For the text-containing cell, return its midpoint in (x, y) coordinate format. 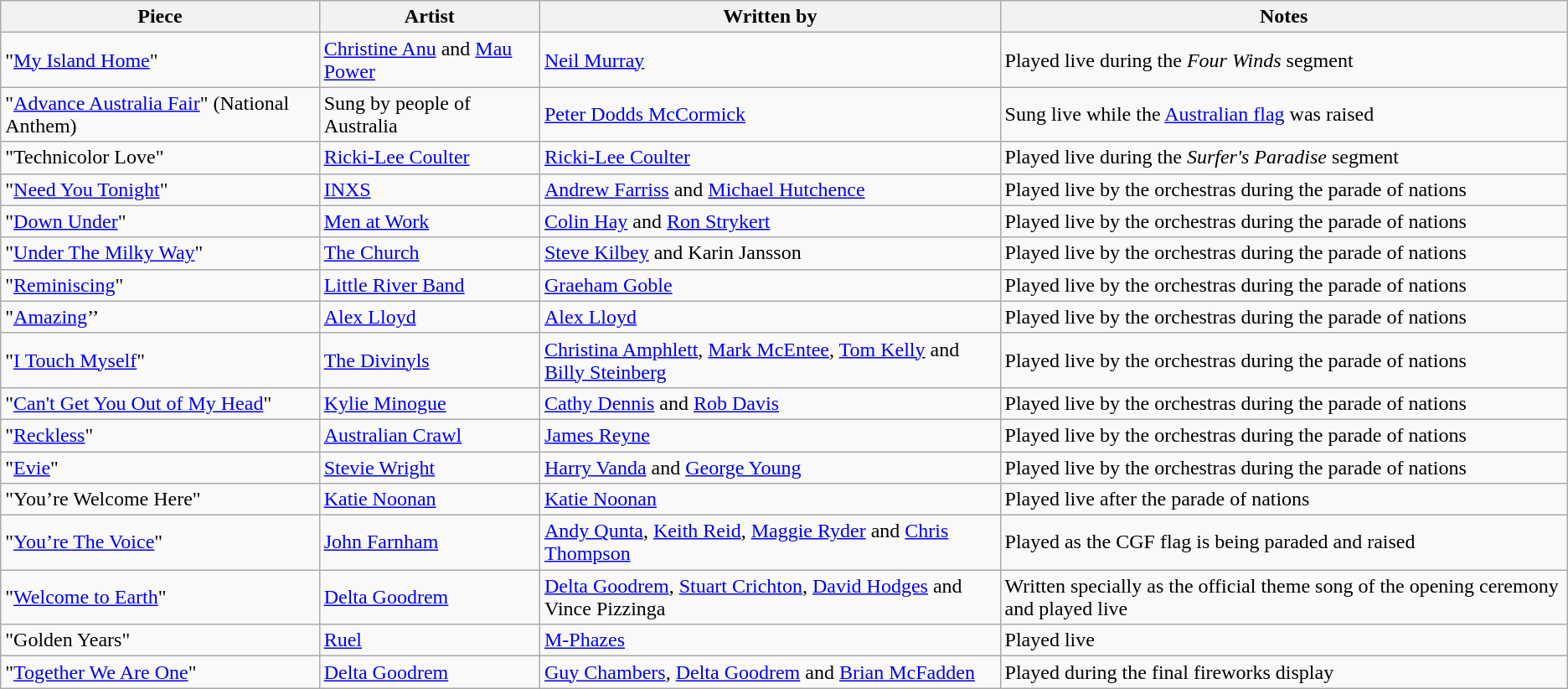
Sung live while the Australian flag was raised (1283, 114)
Piece (160, 17)
"Welcome to Earth" (160, 597)
"I Touch Myself" (160, 360)
"My Island Home" (160, 60)
Delta Goodrem, Stuart Crichton, David Hodges and Vince Pizzinga (770, 597)
Graeham Goble (770, 285)
Played live after the parade of nations (1283, 500)
Ruel (429, 640)
"Together We Are One" (160, 672)
Neil Murray (770, 60)
M-Phazes (770, 640)
Christine Anu and Mau Power (429, 60)
Men at Work (429, 221)
"Evie" (160, 467)
Colin Hay and Ron Strykert (770, 221)
Played live (1283, 640)
Notes (1283, 17)
Harry Vanda and George Young (770, 467)
"Under The Milky Way" (160, 253)
Kylie Minogue (429, 403)
Cathy Dennis and Rob Davis (770, 403)
Peter Dodds McCormick (770, 114)
Artist (429, 17)
"Can't Get You Out of My Head" (160, 403)
"Down Under" (160, 221)
"Amazing’’ (160, 317)
Written by (770, 17)
"Advance Australia Fair" (National Anthem) (160, 114)
"Technicolor Love" (160, 158)
INXS (429, 189)
Played during the final fireworks display (1283, 672)
Played live during the Four Winds segment (1283, 60)
Andrew Farriss and Michael Hutchence (770, 189)
Steve Kilbey and Karin Jansson (770, 253)
Guy Chambers, Delta Goodrem and Brian McFadden (770, 672)
"Need You Tonight" (160, 189)
"Reckless" (160, 435)
The Church (429, 253)
Little River Band (429, 285)
Stevie Wright (429, 467)
"You’re Welcome Here" (160, 500)
James Reyne (770, 435)
Andy Qunta, Keith Reid, Maggie Ryder and Chris Thompson (770, 543)
Played as the CGF flag is being paraded and raised (1283, 543)
The Divinyls (429, 360)
"Reminiscing" (160, 285)
Sung by people of Australia (429, 114)
Christina Amphlett, Mark McEntee, Tom Kelly and Billy Steinberg (770, 360)
Played live during the Surfer's Paradise segment (1283, 158)
Written specially as the official theme song of the opening ceremony and played live (1283, 597)
Australian Crawl (429, 435)
"You’re The Voice" (160, 543)
"Golden Years" (160, 640)
John Farnham (429, 543)
